Return [x, y] of the center of cell containing provided text 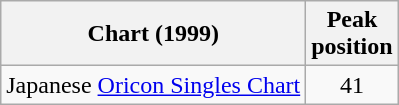
Chart (1999) [154, 34]
41 [352, 85]
Japanese Oricon Singles Chart [154, 85]
Peakposition [352, 34]
